Determine the [x, y] coordinate at the center of the cell enclosing the given text.  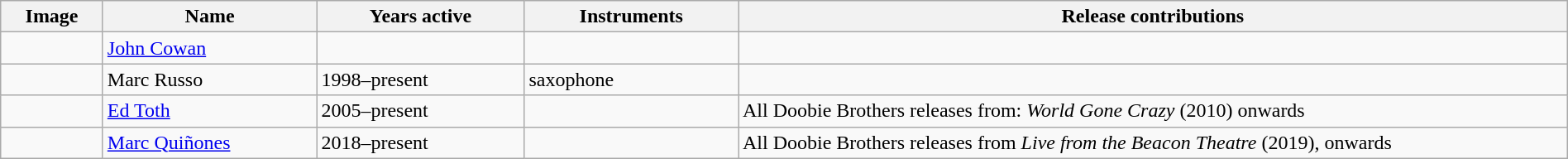
All Doobie Brothers releases from Live from the Beacon Theatre (2019), onwards [1153, 142]
John Cowan [210, 48]
Image [52, 17]
2018–present [420, 142]
Release contributions [1153, 17]
Marc Russo [210, 79]
Instruments [632, 17]
Ed Toth [210, 111]
Years active [420, 17]
All Doobie Brothers releases from: World Gone Crazy (2010) onwards [1153, 111]
Marc Quiñones [210, 142]
saxophone [632, 79]
2005–present [420, 111]
1998–present [420, 79]
Name [210, 17]
